Scan for the cell matching the given text and deliver its (x, y) coordinate at center. 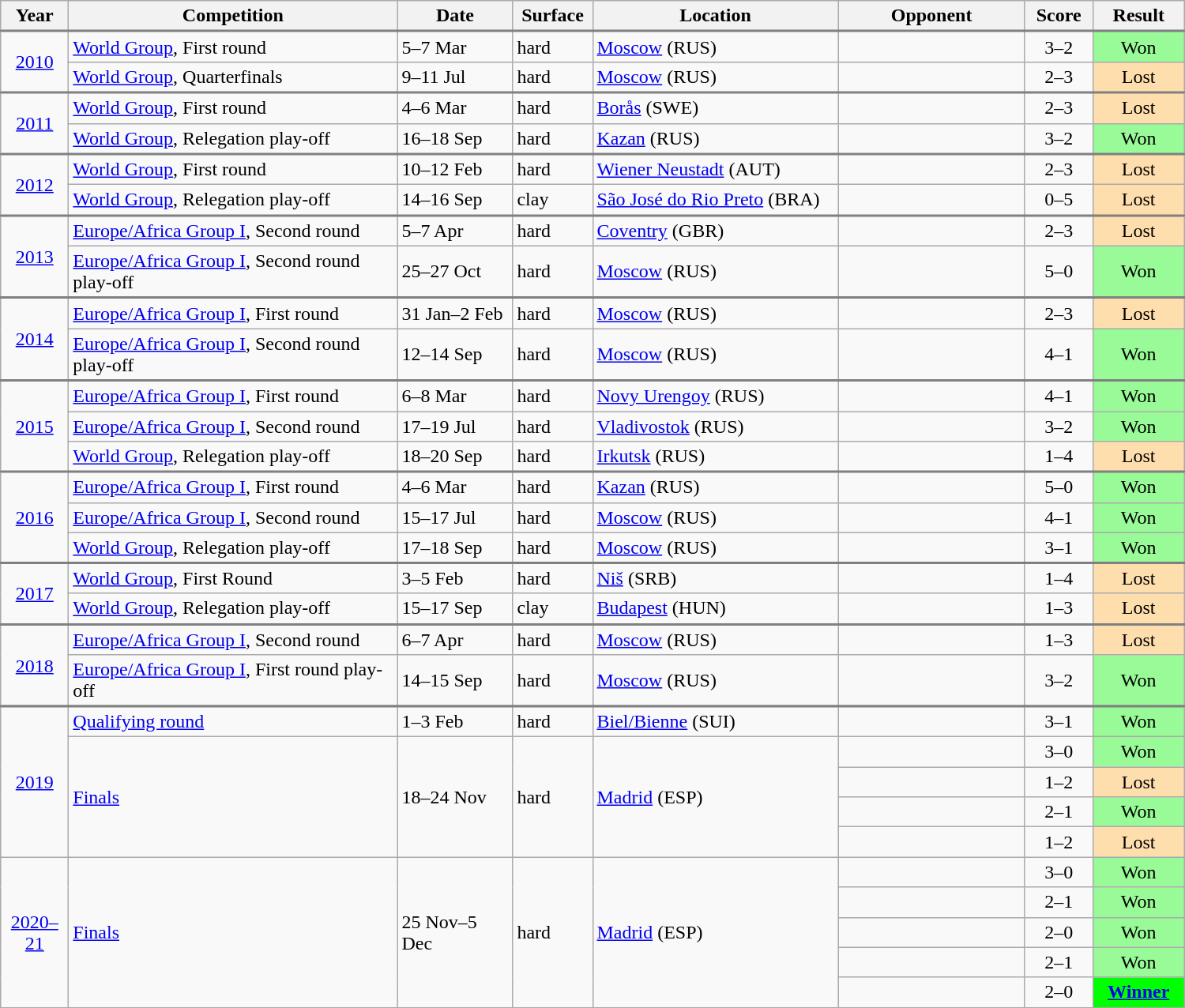
Niš (SRB) (716, 578)
5–7 Apr (455, 231)
Novy Urengoy (RUS) (716, 397)
12–14 Sep (455, 355)
Year (35, 16)
2017 (35, 593)
2010 (35, 62)
2014 (35, 340)
1–3 Feb (455, 722)
14–15 Sep (455, 681)
6–8 Mar (455, 397)
São José do Rio Preto (BRA) (716, 201)
9–11 Jul (455, 77)
2012 (35, 185)
2018 (35, 665)
2016 (35, 517)
2020–21 (35, 932)
Wiener Neustadt (AUT) (716, 169)
17–19 Jul (455, 426)
Score (1059, 16)
5–7 Mar (455, 47)
Coventry (GBR) (716, 231)
Vladivostok (RUS) (716, 426)
3–5 Feb (455, 578)
Biel/Bienne (SUI) (716, 722)
Surface (553, 16)
Competition (233, 16)
World Group, Quarterfinals (233, 77)
Irkutsk (RUS) (716, 457)
Europe/Africa Group I, First round play-off (233, 681)
16–18 Sep (455, 139)
6–7 Apr (455, 640)
31 Jan–2 Feb (455, 313)
Budapest (HUN) (716, 608)
25 Nov–5 Dec (455, 932)
17–18 Sep (455, 547)
15–17 Jul (455, 517)
Location (716, 16)
25–27 Oct (455, 272)
2019 (35, 782)
Opponent (931, 16)
18–24 Nov (455, 797)
2013 (35, 256)
15–17 Sep (455, 608)
Winner (1138, 992)
Result (1138, 16)
Qualifying round (233, 722)
Borås (SWE) (716, 107)
Date (455, 16)
14–16 Sep (455, 201)
0–5 (1059, 201)
18–20 Sep (455, 457)
World Group, First Round (233, 578)
2015 (35, 427)
2011 (35, 123)
10–12 Feb (455, 169)
